Detect which cell encompasses the target text, then output its (x, y) center coordinate. 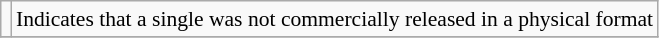
Indicates that a single was not commercially released in a physical format (334, 19)
